Capture the cell that displays the provided text and extract its [x, y] central coordinate. 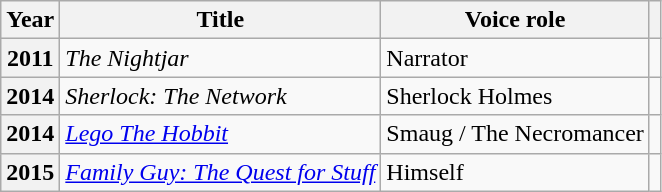
Title [220, 20]
Year [30, 20]
Sherlock: The Network [220, 96]
Lego The Hobbit [220, 134]
Smaug / The Necromancer [516, 134]
Family Guy: The Quest for Stuff [220, 172]
Himself [516, 172]
The Nightjar [220, 58]
2015 [30, 172]
Narrator [516, 58]
Voice role [516, 20]
Sherlock Holmes [516, 96]
2011 [30, 58]
